Determine the [x, y] coordinate at the center of the cell enclosing the given text.  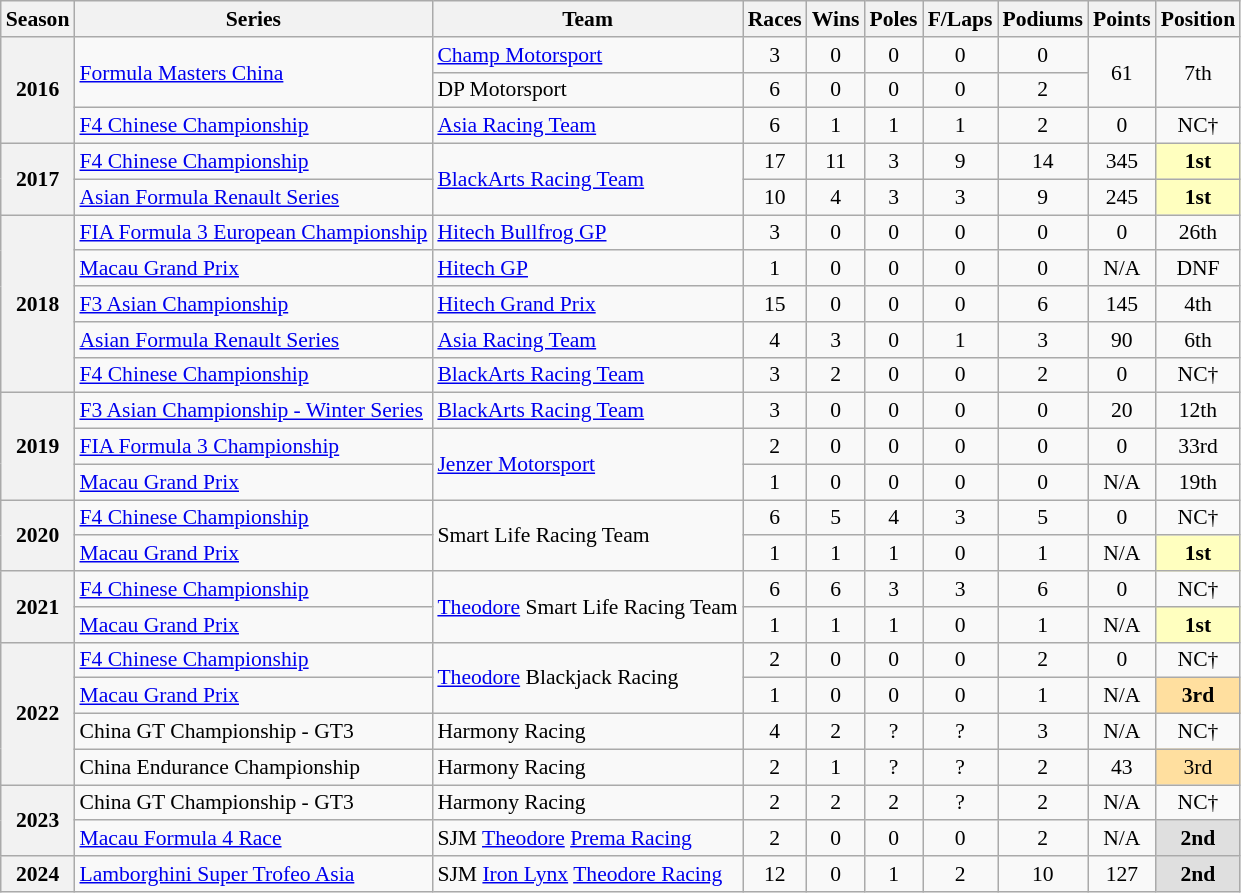
FIA Formula 3 European Championship [253, 233]
61 [1122, 72]
Podiums [1044, 19]
Smart Life Racing Team [587, 536]
2018 [38, 304]
345 [1122, 162]
12th [1198, 411]
Position [1198, 19]
2023 [38, 820]
Points [1122, 19]
Wins [836, 19]
Poles [893, 19]
33rd [1198, 447]
Races [775, 19]
Hitech Bullfrog GP [587, 233]
F3 Asian Championship [253, 304]
11 [836, 162]
14 [1044, 162]
Jenzer Motorsport [587, 464]
Lamborghini Super Trofeo Asia [253, 874]
2024 [38, 874]
6th [1198, 340]
Theodore Blackjack Racing [587, 678]
15 [775, 304]
SJM Iron Lynx Theodore Racing [587, 874]
DP Motorsport [587, 90]
17 [775, 162]
Macau Formula 4 Race [253, 839]
2019 [38, 446]
245 [1122, 197]
43 [1122, 767]
Hitech Grand Prix [587, 304]
Champ Motorsport [587, 55]
Team [587, 19]
2020 [38, 536]
145 [1122, 304]
F3 Asian Championship - Winter Series [253, 411]
Formula Masters China [253, 72]
Series [253, 19]
20 [1122, 411]
26th [1198, 233]
127 [1122, 874]
SJM Theodore Prema Racing [587, 839]
7th [1198, 72]
2022 [38, 713]
FIA Formula 3 Championship [253, 447]
DNF [1198, 269]
2021 [38, 606]
2017 [38, 180]
Hitech GP [587, 269]
China Endurance Championship [253, 767]
2016 [38, 90]
Season [38, 19]
F/Laps [960, 19]
12 [775, 874]
4th [1198, 304]
19th [1198, 482]
Theodore Smart Life Racing Team [587, 606]
90 [1122, 340]
